Output the [X, Y] coordinate of the center of the cell containing the given text.  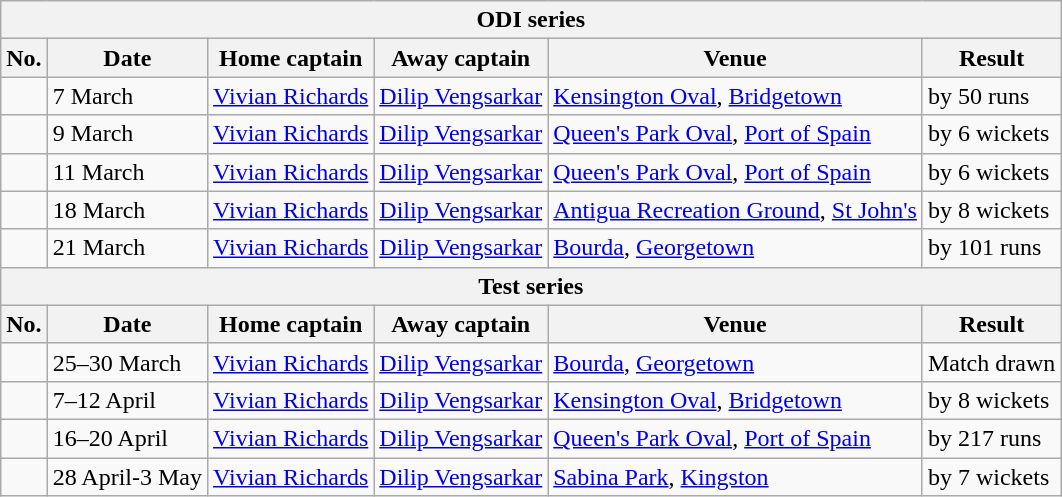
18 March [127, 210]
21 March [127, 248]
11 March [127, 172]
by 101 runs [991, 248]
7 March [127, 96]
ODI series [531, 20]
25–30 March [127, 362]
7–12 April [127, 400]
Match drawn [991, 362]
by 217 runs [991, 438]
Antigua Recreation Ground, St John's [736, 210]
by 7 wickets [991, 477]
16–20 April [127, 438]
28 April-3 May [127, 477]
by 50 runs [991, 96]
9 March [127, 134]
Test series [531, 286]
Sabina Park, Kingston [736, 477]
